Locate the cell with the specified text and output its [x, y] center coordinate. 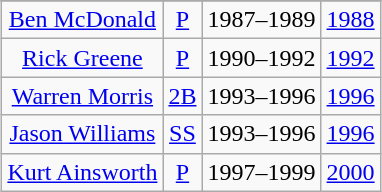
1988 [350, 20]
Ben McDonald [82, 20]
1990–1992 [262, 58]
SS [182, 134]
1987–1989 [262, 20]
Kurt Ainsworth [82, 172]
Rick Greene [82, 58]
2000 [350, 172]
2B [182, 96]
Jason Williams [82, 134]
1997–1999 [262, 172]
Warren Morris [82, 96]
1992 [350, 58]
